Find where the given text appears and provide that cell's center as (X, Y) coordinate. 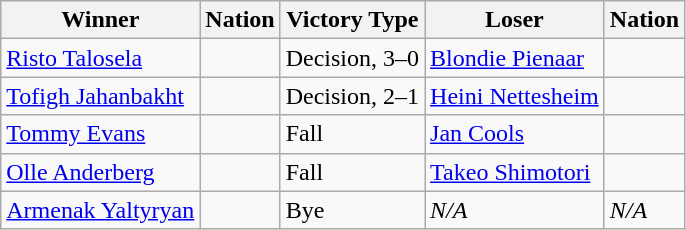
Risto Talosela (100, 58)
Bye (352, 210)
Decision, 2–1 (352, 96)
Jan Cools (515, 134)
Decision, 3–0 (352, 58)
Winner (100, 20)
Heini Nettesheim (515, 96)
Blondie Pienaar (515, 58)
Tofigh Jahanbakht (100, 96)
Tommy Evans (100, 134)
Armenak Yaltyryan (100, 210)
Olle Anderberg (100, 172)
Loser (515, 20)
Takeo Shimotori (515, 172)
Victory Type (352, 20)
